Output the [x, y] coordinate of the center of the cell containing the given text.  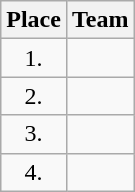
1. [34, 58]
3. [34, 134]
4. [34, 172]
2. [34, 96]
Team [100, 20]
Place [34, 20]
